Determine the (X, Y) coordinate at the center of the cell enclosing the given text.  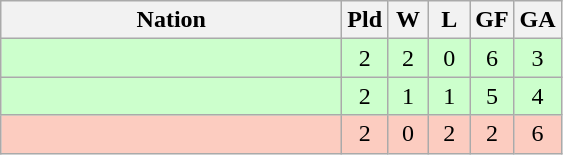
GF (492, 20)
W (408, 20)
Pld (365, 20)
5 (492, 96)
L (450, 20)
GA (538, 20)
Nation (172, 20)
3 (538, 58)
4 (538, 96)
